Provide the [X, Y] coordinate of the cell's center where the given text is located.  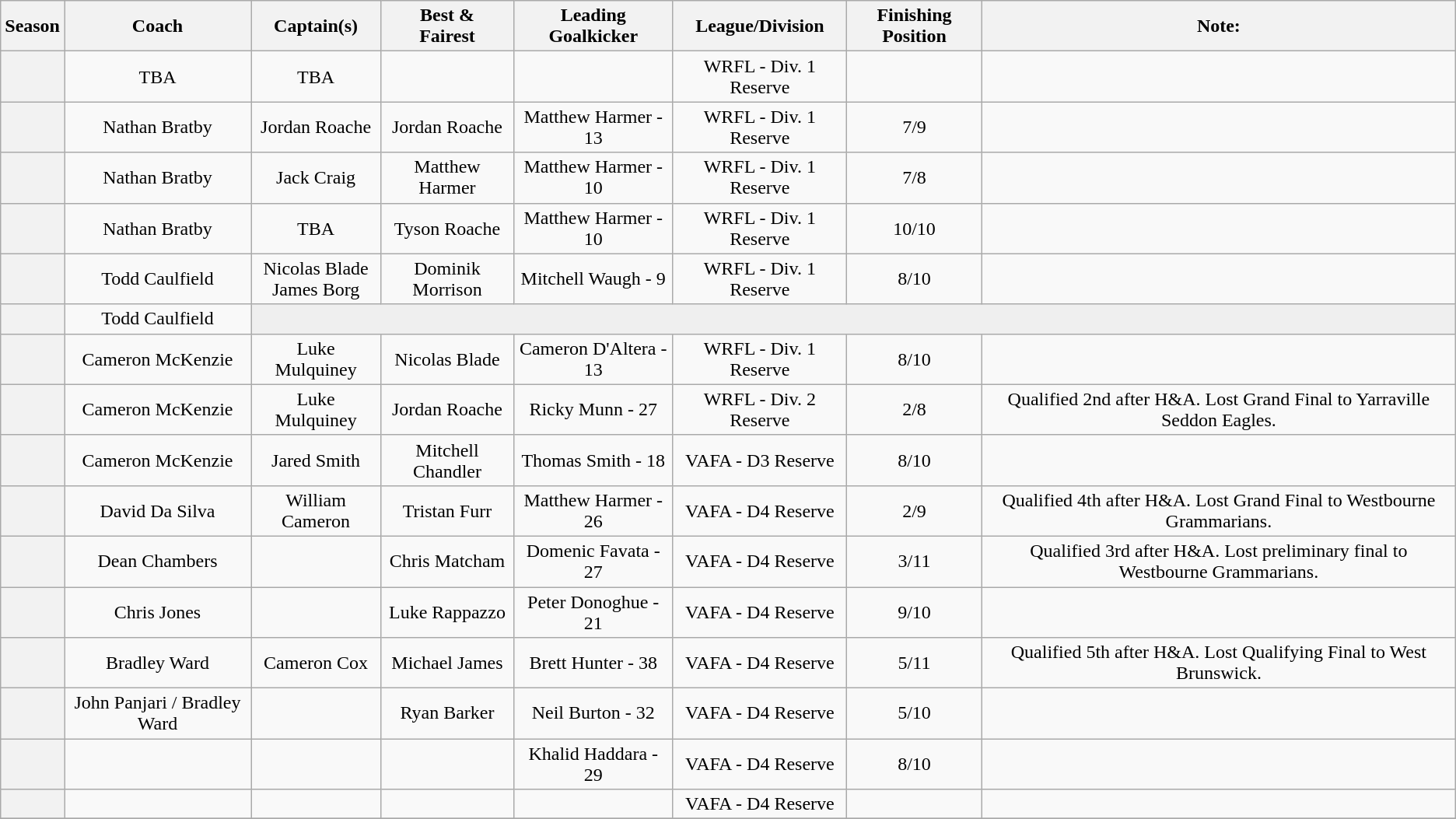
David Da Silva [157, 510]
Matthew Harmer [448, 177]
Khalid Haddara - 29 [593, 764]
Matthew Harmer - 13 [593, 128]
9/10 [914, 611]
Captain(s) [316, 26]
10/10 [914, 229]
Domenic Favata - 27 [593, 562]
Qualified 3rd after H&A. Lost preliminary final to Westbourne Grammarians. [1220, 562]
Jack Craig [316, 177]
Dominik Morrison [448, 278]
Peter Donoghue - 21 [593, 611]
2/8 [914, 409]
John Panjari / Bradley Ward [157, 714]
2/9 [914, 510]
3/11 [914, 562]
Neil Burton - 32 [593, 714]
Note: [1220, 26]
LeadingGoalkicker [593, 26]
Finishing Position [914, 26]
VAFA - D3 Reserve [759, 460]
Nicolas BladeJames Borg [316, 278]
Nicolas Blade [448, 359]
Brett Hunter - 38 [593, 663]
7/9 [914, 128]
Tristan Furr [448, 510]
Coach [157, 26]
Jared Smith [316, 460]
Qualified 5th after H&A. Lost Qualifying Final to West Brunswick. [1220, 663]
Matthew Harmer - 26 [593, 510]
5/10 [914, 714]
Chris Matcham [448, 562]
William Cameron [316, 510]
Season [33, 26]
Mitchell Waugh - 9 [593, 278]
Cameron Cox [316, 663]
Qualified 4th after H&A. Lost Grand Final to Westbourne Grammarians. [1220, 510]
7/8 [914, 177]
5/11 [914, 663]
Luke Rappazzo [448, 611]
Thomas Smith - 18 [593, 460]
Ricky Munn - 27 [593, 409]
Dean Chambers [157, 562]
Tyson Roache [448, 229]
Cameron D'Altera - 13 [593, 359]
League/Division [759, 26]
Qualified 2nd after H&A. Lost Grand Final to Yarraville Seddon Eagles. [1220, 409]
Chris Jones [157, 611]
Mitchell Chandler [448, 460]
WRFL - Div. 2 Reserve [759, 409]
Michael James [448, 663]
Ryan Barker [448, 714]
Best &Fairest [448, 26]
Bradley Ward [157, 663]
